Detect which cell encompasses the target text, then output its [x, y] center coordinate. 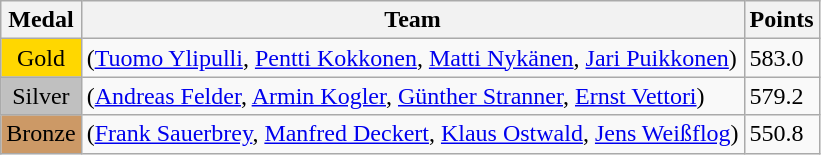
Silver [41, 96]
Gold [41, 58]
(Andreas Felder, Armin Kogler, Günther Stranner, Ernst Vettori) [412, 96]
583.0 [782, 58]
579.2 [782, 96]
Medal [41, 20]
(Frank Sauerbrey, Manfred Deckert, Klaus Ostwald, Jens Weißflog) [412, 134]
Bronze [41, 134]
Points [782, 20]
Team [412, 20]
550.8 [782, 134]
(Tuomo Ylipulli, Pentti Kokkonen, Matti Nykänen, Jari Puikkonen) [412, 58]
